Detect which cell encompasses the target text, then output its (X, Y) center coordinate. 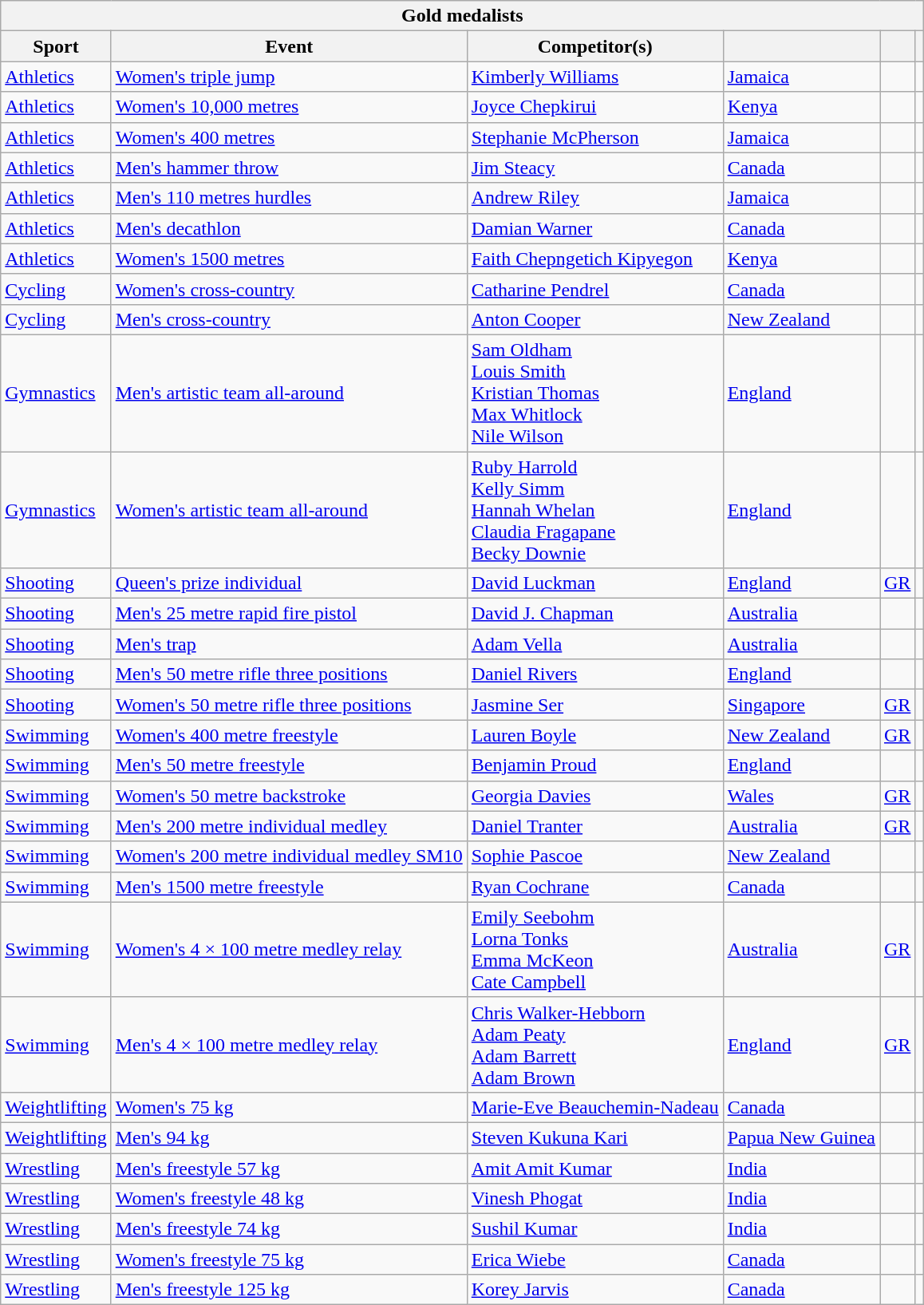
Women's 200 metre individual medley SM10 (289, 856)
Women's 400 metre freestyle (289, 735)
Steven Kukuna Kari (595, 1137)
Men's 110 metres hurdles (289, 198)
Sport (56, 46)
Men's 50 metre rifle three positions (289, 674)
Gold medalists (463, 16)
Sam OldhamLouis SmithKristian ThomasMax WhitlockNile Wilson (595, 393)
Jasmine Ser (595, 705)
Emily SeebohmLorna TonksEmma McKeonCate Campbell (595, 950)
Men's cross-country (289, 319)
Sophie Pascoe (595, 856)
Men's 94 kg (289, 1137)
Queen's prize individual (289, 583)
Lauren Boyle (595, 735)
Women's 75 kg (289, 1107)
Korey Jarvis (595, 1290)
Daniel Tranter (595, 826)
Faith Chepngetich Kipyegon (595, 259)
Georgia Davies (595, 796)
Women's 50 metre backstroke (289, 796)
Men's freestyle 74 kg (289, 1229)
Joyce Chepkirui (595, 107)
Women's cross-country (289, 289)
Vinesh Phogat (595, 1199)
Anton Cooper (595, 319)
Women's freestyle 48 kg (289, 1199)
Women's 1500 metres (289, 259)
Men's 25 metre rapid fire pistol (289, 614)
Competitor(s) (595, 46)
Jim Steacy (595, 168)
Sushil Kumar (595, 1229)
Women's 400 metres (289, 137)
Daniel Rivers (595, 674)
Chris Walker-HebbornAdam PeatyAdam BarrettAdam Brown (595, 1044)
Amit Amit Kumar (595, 1168)
Men's 1500 metre freestyle (289, 887)
Women's 4 × 100 metre medley relay (289, 950)
Event (289, 46)
Women's 10,000 metres (289, 107)
Men's 4 × 100 metre medley relay (289, 1044)
Men's 50 metre freestyle (289, 765)
Damian Warner (595, 228)
Erica Wiebe (595, 1260)
Men's freestyle 57 kg (289, 1168)
Papua New Guinea (801, 1137)
Catharine Pendrel (595, 289)
Kimberly Williams (595, 77)
Men's decathlon (289, 228)
Men's hammer throw (289, 168)
Stephanie McPherson (595, 137)
Adam Vella (595, 644)
Ruby HarroldKelly SimmHannah WhelanClaudia FragapaneBecky Downie (595, 510)
Wales (801, 796)
Andrew Riley (595, 198)
Men's artistic team all-around (289, 393)
Women's freestyle 75 kg (289, 1260)
Men's freestyle 125 kg (289, 1290)
Women's artistic team all-around (289, 510)
Benjamin Proud (595, 765)
Men's 200 metre individual medley (289, 826)
Women's triple jump (289, 77)
David Luckman (595, 583)
Marie-Eve Beauchemin-Nadeau (595, 1107)
Singapore (801, 705)
David J. Chapman (595, 614)
Men's trap (289, 644)
Women's 50 metre rifle three positions (289, 705)
Ryan Cochrane (595, 887)
